Pinpoint the cell where the given text exists, returning its [x, y] midpoint coordinate. 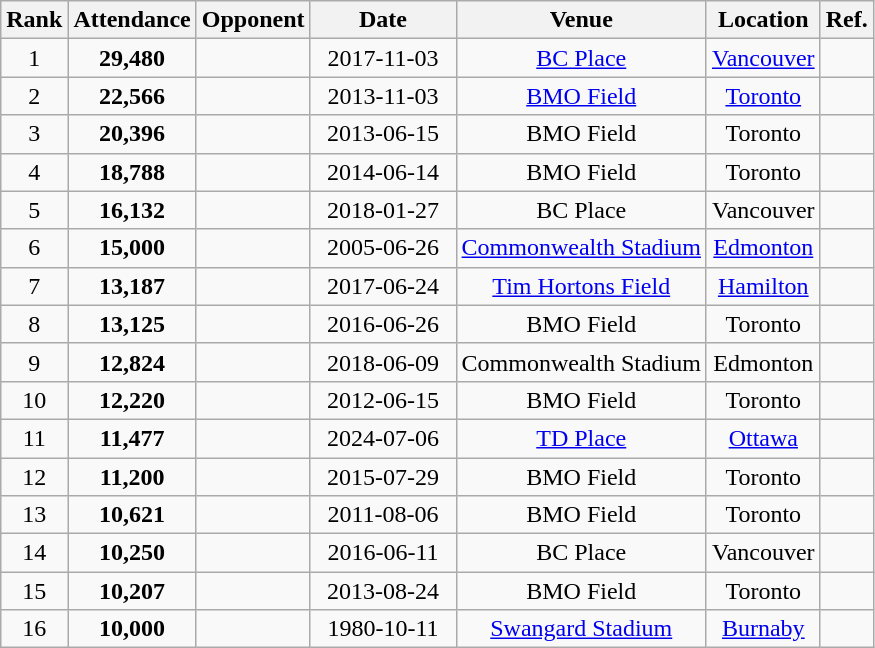
2014-06-14 [383, 172]
2018-01-27 [383, 210]
9 [34, 362]
Location [763, 20]
Swangard Stadium [581, 629]
Opponent [253, 20]
Attendance [132, 20]
10,250 [132, 553]
TD Place [581, 438]
10,621 [132, 515]
29,480 [132, 58]
Hamilton [763, 286]
1 [34, 58]
16 [34, 629]
2016-06-26 [383, 324]
Tim Hortons Field [581, 286]
4 [34, 172]
10 [34, 400]
2017-11-03 [383, 58]
1980-10-11 [383, 629]
6 [34, 248]
Burnaby [763, 629]
10,000 [132, 629]
13,187 [132, 286]
5 [34, 210]
12 [34, 477]
10,207 [132, 591]
2016-06-11 [383, 553]
Date [383, 20]
20,396 [132, 134]
3 [34, 134]
2024-07-06 [383, 438]
11,200 [132, 477]
2013-11-03 [383, 96]
2017-06-24 [383, 286]
15,000 [132, 248]
2013-06-15 [383, 134]
22,566 [132, 96]
2018-06-09 [383, 362]
14 [34, 553]
Ottawa [763, 438]
15 [34, 591]
2011-08-06 [383, 515]
2 [34, 96]
11,477 [132, 438]
7 [34, 286]
2015-07-29 [383, 477]
Rank [34, 20]
2012-06-15 [383, 400]
16,132 [132, 210]
13 [34, 515]
18,788 [132, 172]
Venue [581, 20]
13,125 [132, 324]
11 [34, 438]
12,824 [132, 362]
2005-06-26 [383, 248]
12,220 [132, 400]
2013-08-24 [383, 591]
Ref. [846, 20]
8 [34, 324]
